Provide the (X, Y) coordinate of the cell's center where the given text is located.  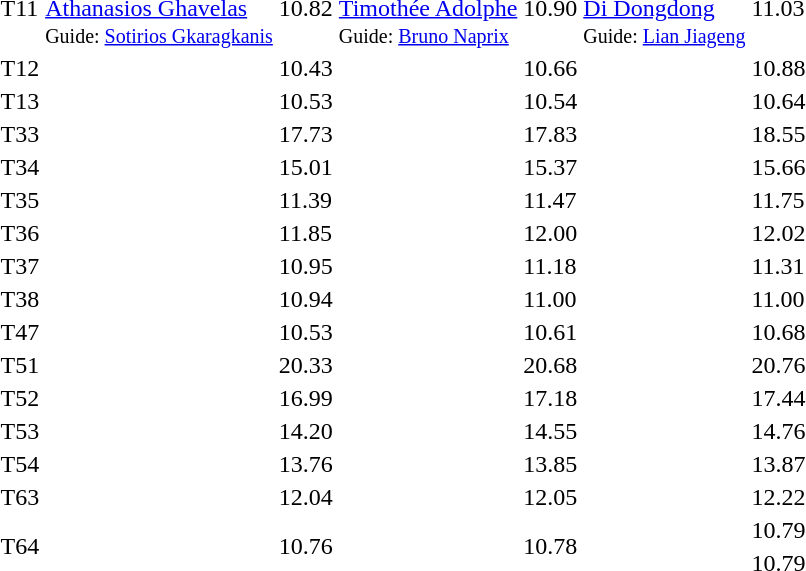
17.18 (550, 398)
13.76 (306, 464)
10.61 (550, 332)
10.66 (550, 68)
17.83 (550, 134)
12.00 (550, 233)
15.01 (306, 167)
11.47 (550, 200)
16.99 (306, 398)
20.68 (550, 365)
14.55 (550, 431)
11.85 (306, 233)
11.00 (550, 299)
15.37 (550, 167)
11.39 (306, 200)
12.05 (550, 497)
14.20 (306, 431)
10.43 (306, 68)
11.18 (550, 266)
17.73 (306, 134)
12.04 (306, 497)
13.85 (550, 464)
10.95 (306, 266)
20.33 (306, 365)
10.94 (306, 299)
10.54 (550, 101)
